For the text-containing cell, return its midpoint in [x, y] coordinate format. 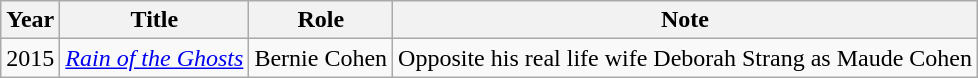
Bernie Cohen [321, 58]
2015 [30, 58]
Rain of the Ghosts [154, 58]
Year [30, 20]
Title [154, 20]
Role [321, 20]
Opposite his real life wife Deborah Strang as Maude Cohen [686, 58]
Note [686, 20]
